From the cell containing the given text, extract its center point as [x, y] coordinate. 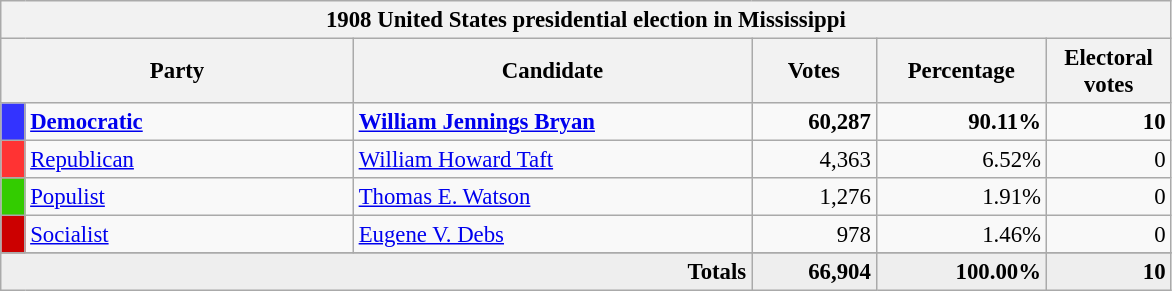
Votes [814, 72]
1908 United States presidential election in Mississippi [586, 20]
978 [814, 235]
4,363 [814, 160]
Candidate [552, 72]
90.11% [961, 122]
1.46% [961, 235]
Socialist [189, 235]
Populist [189, 197]
Party [178, 72]
Electoral votes [1108, 72]
60,287 [814, 122]
Eugene V. Debs [552, 235]
Democratic [189, 122]
6.52% [961, 160]
William Jennings Bryan [552, 122]
10 [1108, 122]
William Howard Taft [552, 160]
1,276 [814, 197]
Republican [189, 160]
Thomas E. Watson [552, 197]
Percentage [961, 72]
1.91% [961, 197]
